Determine the [X, Y] coordinate at the center of the cell enclosing the given text.  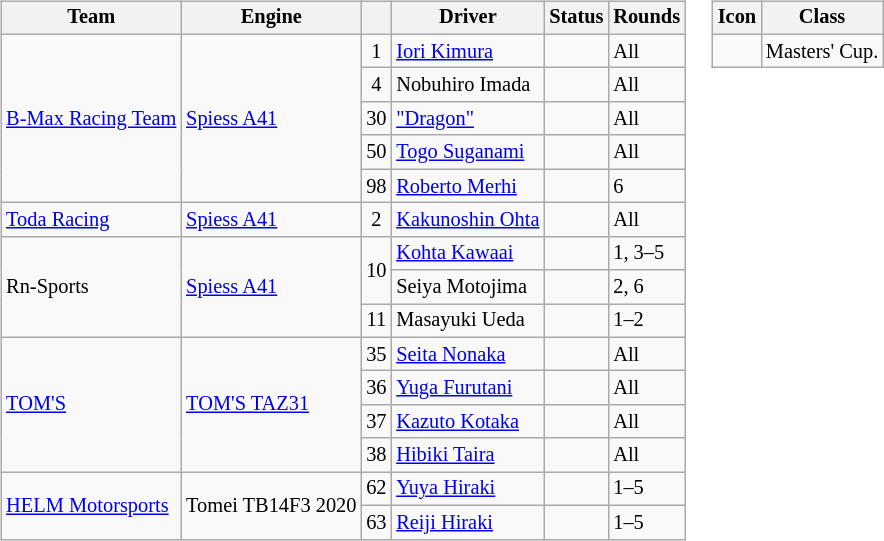
"Dragon" [468, 119]
1 [376, 51]
36 [376, 388]
Seita Nonaka [468, 354]
Seiya Motojima [468, 287]
2 [376, 220]
Masters' Cup. [822, 51]
Reiji Hiraki [468, 522]
Togo Suganami [468, 152]
35 [376, 354]
Yuya Hiraki [468, 489]
Tomei TB14F3 2020 [271, 506]
Driver [468, 18]
Status [576, 18]
30 [376, 119]
4 [376, 85]
Team [91, 18]
Rounds [646, 18]
Nobuhiro Imada [468, 85]
38 [376, 455]
1, 3–5 [646, 253]
1–2 [646, 321]
Kakunoshin Ohta [468, 220]
Kohta Kawaai [468, 253]
11 [376, 321]
63 [376, 522]
Masayuki Ueda [468, 321]
10 [376, 270]
B-Max Racing Team [91, 118]
6 [646, 186]
TOM'S [91, 404]
Rn-Sports [91, 286]
37 [376, 422]
Hibiki Taira [468, 455]
Icon [737, 18]
Iori Kimura [468, 51]
50 [376, 152]
Toda Racing [91, 220]
Engine [271, 18]
HELM Motorsports [91, 506]
Class [822, 18]
62 [376, 489]
2, 6 [646, 287]
Kazuto Kotaka [468, 422]
98 [376, 186]
Yuga Furutani [468, 388]
Roberto Merhi [468, 186]
TOM'S TAZ31 [271, 404]
